Return the [x, y] coordinate for the center point of the cell that contains the specified text.  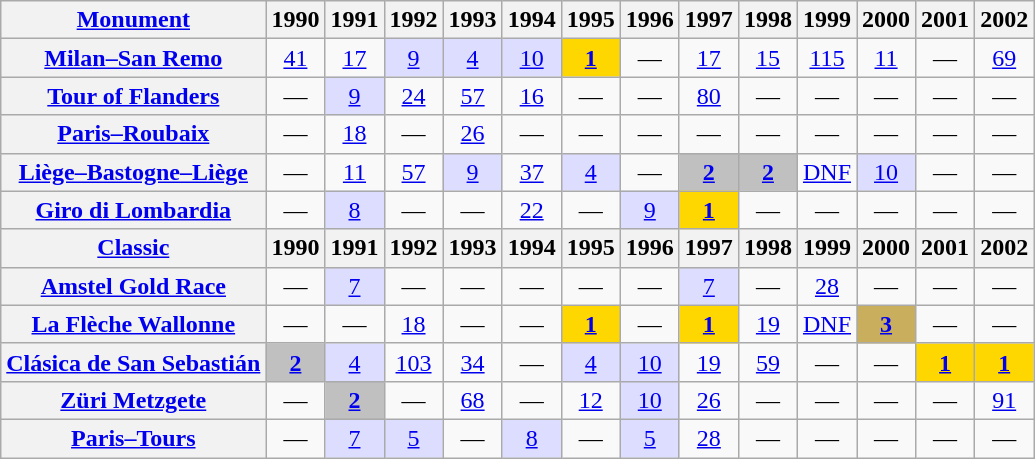
68 [472, 400]
12 [590, 400]
Giro di Lombardia [134, 210]
91 [1004, 400]
Paris–Tours [134, 438]
Monument [134, 20]
80 [708, 96]
Liège–Bastogne–Liège [134, 172]
41 [296, 58]
Tour of Flanders [134, 96]
24 [414, 96]
69 [1004, 58]
Paris–Roubaix [134, 134]
103 [414, 362]
59 [768, 362]
La Flèche Wallonne [134, 324]
115 [826, 58]
3 [886, 324]
Classic [134, 248]
Milan–San Remo [134, 58]
34 [472, 362]
Amstel Gold Race [134, 286]
16 [532, 96]
15 [768, 58]
22 [532, 210]
Züri Metzgete [134, 400]
Clásica de San Sebastián [134, 362]
37 [532, 172]
